Return (X, Y) of the center of cell containing provided text 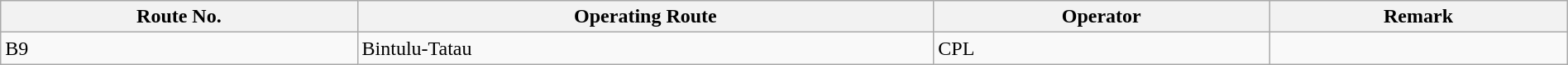
B9 (179, 48)
Bintulu-Tatau (645, 48)
Operator (1102, 17)
Remark (1418, 17)
CPL (1102, 48)
Route No. (179, 17)
Operating Route (645, 17)
